Provide the [x, y] coordinate of the cell's center where the given text is located.  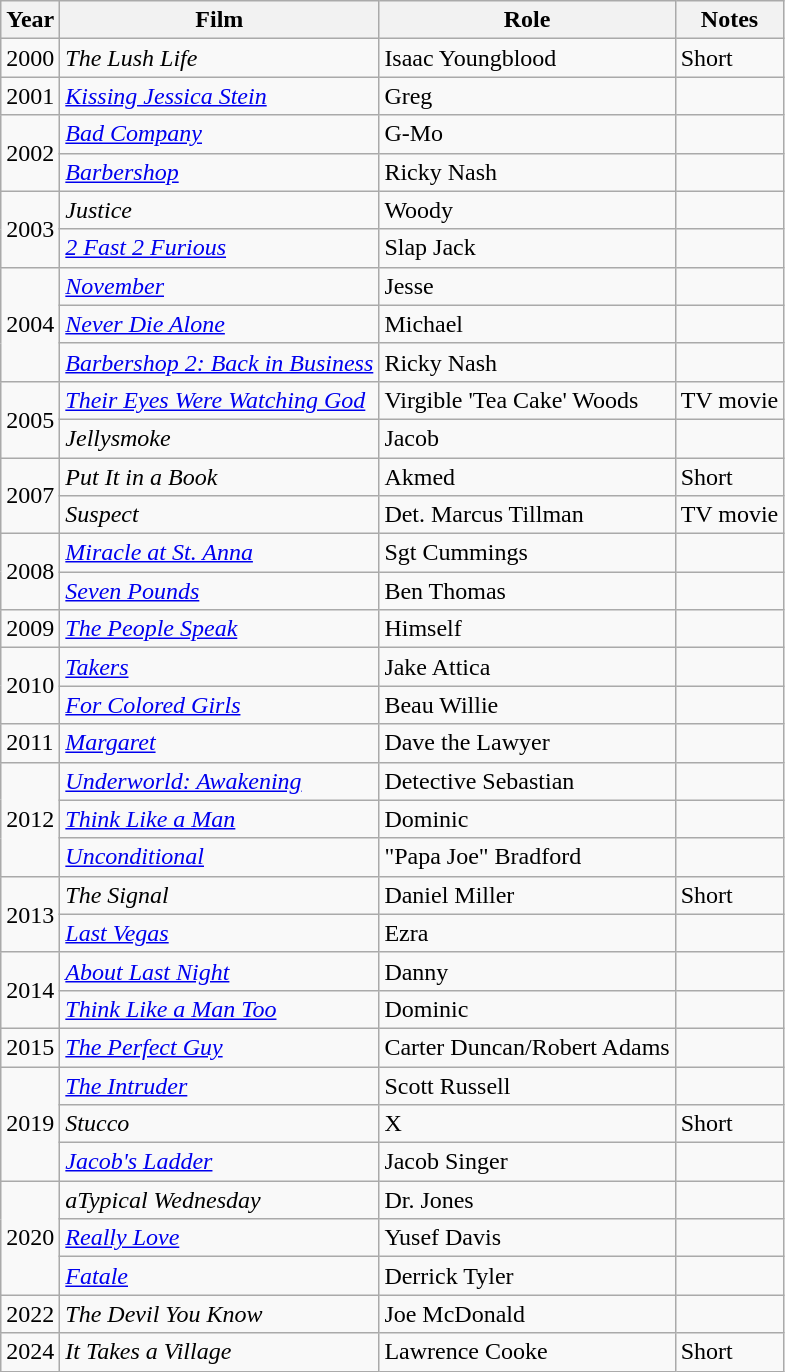
Last Vegas [220, 933]
2004 [30, 324]
Detective Sebastian [527, 781]
Stucco [220, 1124]
Beau Willie [527, 705]
Ezra [527, 933]
Woody [527, 210]
The People Speak [220, 629]
The Devil You Know [220, 1314]
Film [220, 20]
2000 [30, 58]
Suspect [220, 515]
Notes [730, 20]
Jake Attica [527, 667]
Isaac Youngblood [527, 58]
Put It in a Book [220, 477]
Daniel Miller [527, 895]
Michael [527, 324]
Their Eyes Were Watching God [220, 400]
2001 [30, 96]
G-Mo [527, 134]
Jacob's Ladder [220, 1162]
Fatale [220, 1276]
Think Like a Man [220, 819]
Margaret [220, 743]
X [527, 1124]
2009 [30, 629]
2 Fast 2 Furious [220, 248]
The Signal [220, 895]
About Last Night [220, 971]
2020 [30, 1238]
Really Love [220, 1238]
Year [30, 20]
Takers [220, 667]
It Takes a Village [220, 1352]
Jesse [527, 286]
Barbershop 2: Back in Business [220, 362]
Think Like a Man Too [220, 1009]
2013 [30, 914]
Role [527, 20]
Jellysmoke [220, 438]
2015 [30, 1047]
Virgible 'Tea Cake' Woods [527, 400]
Slap Jack [527, 248]
Yusef Davis [527, 1238]
Det. Marcus Tillman [527, 515]
Himself [527, 629]
2019 [30, 1123]
The Intruder [220, 1085]
2007 [30, 496]
Dave the Lawyer [527, 743]
Unconditional [220, 857]
Lawrence Cooke [527, 1352]
November [220, 286]
Dr. Jones [527, 1200]
Akmed [527, 477]
Ben Thomas [527, 591]
Danny [527, 971]
"Papa Joe" Bradford [527, 857]
Underworld: Awakening [220, 781]
Derrick Tyler [527, 1276]
Carter Duncan/Robert Adams [527, 1047]
Barbershop [220, 172]
Joe McDonald [527, 1314]
aTypical Wednesday [220, 1200]
Sgt Cummings [527, 553]
Jacob [527, 438]
Jacob Singer [527, 1162]
2022 [30, 1314]
2002 [30, 153]
2012 [30, 819]
Kissing Jessica Stein [220, 96]
2003 [30, 229]
2010 [30, 686]
The Perfect Guy [220, 1047]
Scott Russell [527, 1085]
2024 [30, 1352]
2005 [30, 419]
The Lush Life [220, 58]
Bad Company [220, 134]
Greg [527, 96]
Never Die Alone [220, 324]
2008 [30, 572]
Seven Pounds [220, 591]
Miracle at St. Anna [220, 553]
Justice [220, 210]
For Colored Girls [220, 705]
2014 [30, 990]
2011 [30, 743]
